Find where the given text appears and provide that cell's center as [x, y] coordinate. 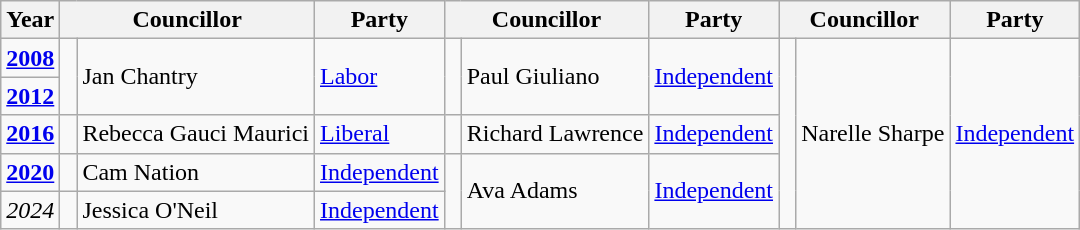
Liberal [379, 134]
Cam Nation [196, 172]
Jan Chantry [196, 77]
Paul Giuliano [555, 77]
Richard Lawrence [555, 134]
2012 [30, 96]
Year [30, 20]
Ava Adams [555, 191]
2020 [30, 172]
Rebecca Gauci Maurici [196, 134]
2024 [30, 210]
Labor [379, 77]
Narelle Sharpe [873, 134]
2016 [30, 134]
Jessica O'Neil [196, 210]
2008 [30, 58]
